Provide the (x, y) coordinate of the cell's center where the given text is located.  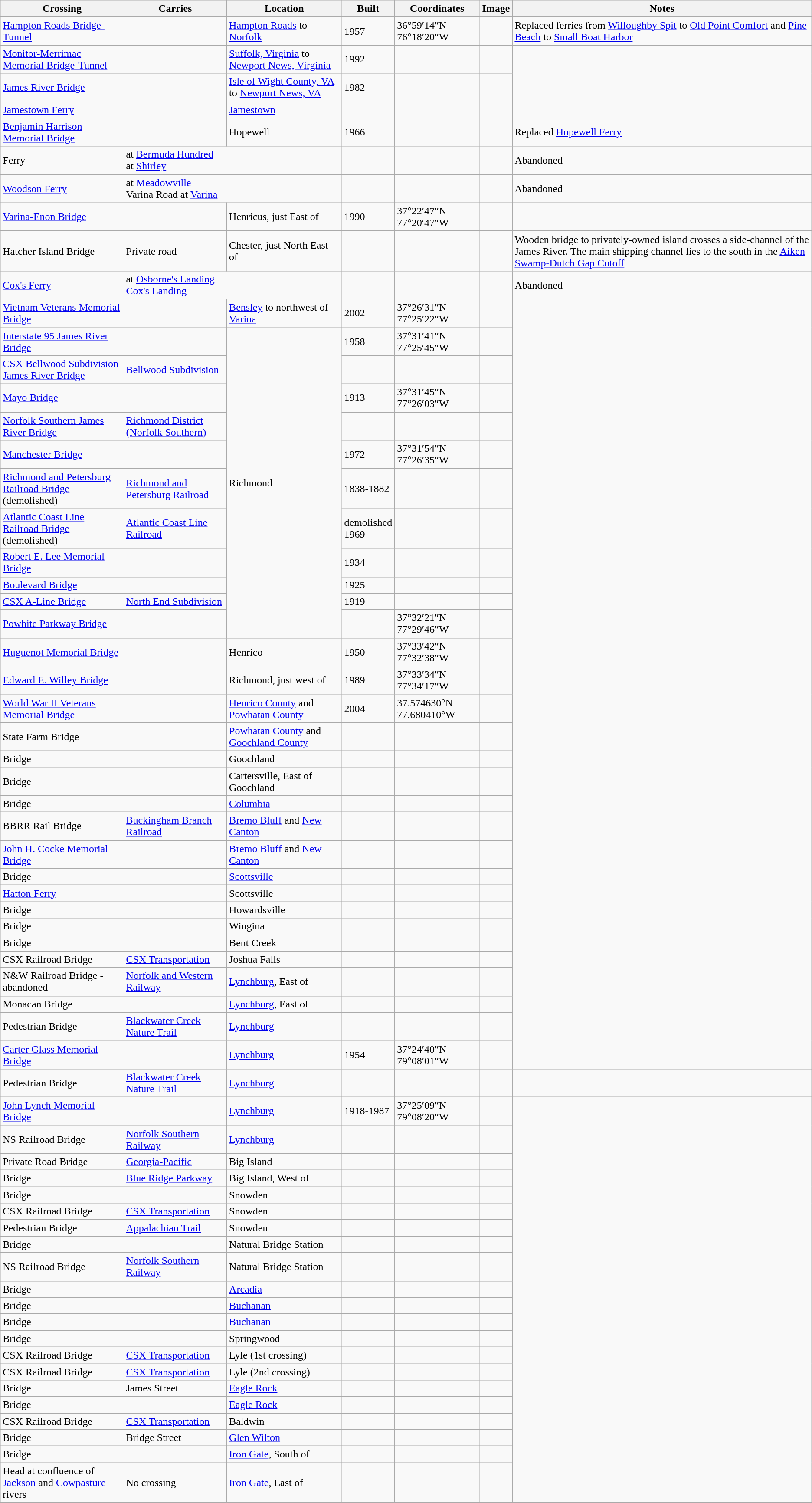
Crossing (62, 9)
Arcadia (285, 1289)
Norfolk Southern James River Bridge (62, 426)
Powhite Parkway Bridge (62, 624)
37°31′41″N 77°25′45″W (437, 341)
James River Bridge (62, 88)
Suffolk, Virginia to Newport News, Virginia (285, 59)
Hampton Roads Bridge-Tunnel (62, 31)
Huguenot Memorial Bridge (62, 652)
Notes (662, 9)
Wingina (285, 926)
37°31′54″N 77°26′35″W (437, 455)
Monitor-Merrimac Memorial Bridge-Tunnel (62, 59)
Head at confluence of Jackson and Cowpasture rivers (62, 1483)
2004 (368, 708)
James Street (175, 1388)
Richmond, just west of (285, 680)
1989 (368, 680)
Iron Gate, South of (285, 1454)
1972 (368, 455)
at Bermuda Hundred at Shirley (232, 161)
Varina-Enon Bridge (62, 217)
1918-1987 (368, 1111)
North End Subdivision (175, 601)
Springwood (285, 1339)
1934 (368, 562)
Appalachian Trail (175, 1228)
CSX A-Line Bridge (62, 601)
37°33′34″N 77°34′17″W (437, 680)
Image (496, 9)
37°31′45″N 77°26′03″W (437, 398)
CSX Bellwood Subdivision James River Bridge (62, 370)
37°32′21″N 77°29′46″W (437, 624)
Joshua Falls (285, 959)
Robert E. Lee Memorial Bridge (62, 562)
Ferry (62, 161)
Powhatan County and Goochland County (285, 737)
1990 (368, 217)
John H. Cocke Memorial Bridge (62, 855)
Howardsville (285, 910)
BBRR Rail Bridge (62, 826)
Hatton Ferry (62, 893)
Atlantic Coast Line Railroad (175, 528)
Carter Glass Memorial Bridge (62, 1054)
Private road (175, 251)
1966 (368, 132)
Location (285, 9)
Jamestown Ferry (62, 110)
37°22′47″N 77°20′47″W (437, 217)
Mayo Bridge (62, 398)
Replaced ferries from Willoughby Spit to Old Point Comfort and Pine Beach to Small Boat Harbor (662, 31)
Bent Creek (285, 943)
Edward E. Willey Bridge (62, 680)
demolished1969 (368, 528)
Isle of Wight County, VA to Newport News, VA (285, 88)
Henrico County and Powhatan County (285, 708)
Richmond (285, 482)
Richmond and Petersburg Railroad Bridge(demolished) (62, 489)
Norfolk and Western Railway (175, 981)
Big Island (285, 1162)
Goochland (285, 759)
Buckingham Branch Railroad (175, 826)
Coordinates (437, 9)
1950 (368, 652)
Blue Ridge Parkway (175, 1178)
at MeadowvilleVarina Road at Varina (232, 188)
Cartersville, East of Goochland (285, 781)
Atlantic Coast Line Railroad Bridge(demolished) (62, 528)
at Osborne's LandingCox's Landing (232, 285)
World War II Veterans Memorial Bridge (62, 708)
John Lynch Memorial Bridge (62, 1111)
1958 (368, 341)
Private Road Bridge (62, 1162)
Cox's Ferry (62, 285)
Bellwood Subdivision (175, 370)
Glen Wilton (285, 1438)
Hampton Roads to Norfolk (285, 31)
37°26′31″N 77°25′22″W (437, 313)
Lyle (2nd crossing) (285, 1372)
Bridge Street (175, 1438)
Replaced Hopewell Ferry (662, 132)
Benjamin Harrison Memorial Bridge (62, 132)
1957 (368, 31)
Iron Gate, East of (285, 1483)
1925 (368, 585)
37°24′40″N 79°08′01″W (437, 1054)
Carries (175, 9)
Manchester Bridge (62, 455)
Boulevard Bridge (62, 585)
No crossing (175, 1483)
Henricus, just East of (285, 217)
Hopewell (285, 132)
N&W Railroad Bridge - abandoned (62, 981)
37°25′09″N 79°08′20″W (437, 1111)
36°59′14″N 76°18′20″W (437, 31)
Chester, just North East of (285, 251)
Interstate 95 James River Bridge (62, 341)
Vietnam Veterans Memorial Bridge (62, 313)
Monacan Bridge (62, 1004)
Jamestown (285, 110)
Lyle (1st crossing) (285, 1355)
State Farm Bridge (62, 737)
1992 (368, 59)
2002 (368, 313)
1982 (368, 88)
1838-1882 (368, 489)
Richmond District (Norfolk Southern) (175, 426)
Richmond and Petersburg Railroad (175, 489)
37°33′42″N 77°32′38″W (437, 652)
Built (368, 9)
Bensley to northwest of Varina (285, 313)
Baldwin (285, 1421)
37.574630°N 77.680410°W (437, 708)
Hatcher Island Bridge (62, 251)
1954 (368, 1054)
Woodson Ferry (62, 188)
Henrico (285, 652)
Big Island, West of (285, 1178)
Georgia-Pacific (175, 1162)
1913 (368, 398)
1919 (368, 601)
Columbia (285, 804)
